Output the [x, y] coordinate of the center of the cell containing the given text.  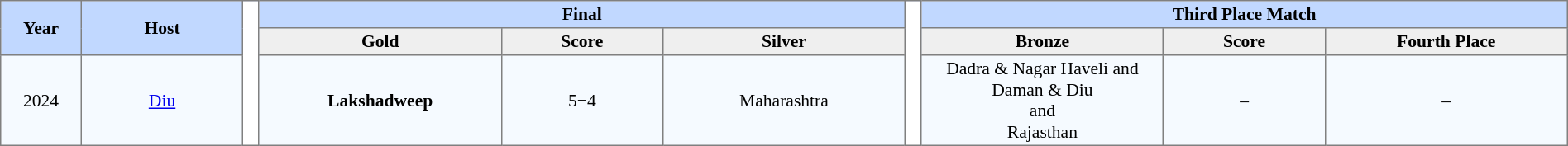
Lakshadweep [380, 101]
Bronze [1042, 41]
2024 [41, 101]
Year [41, 28]
Silver [784, 41]
Fourth Place [1446, 41]
Dadra & Nagar Haveli and Daman & DiuandRajasthan [1042, 101]
Host [162, 28]
Final [582, 15]
5−4 [582, 101]
Diu [162, 101]
Maharashtra [784, 101]
Third Place Match [1244, 15]
Gold [380, 41]
